Return (X, Y) of the center of cell containing provided text 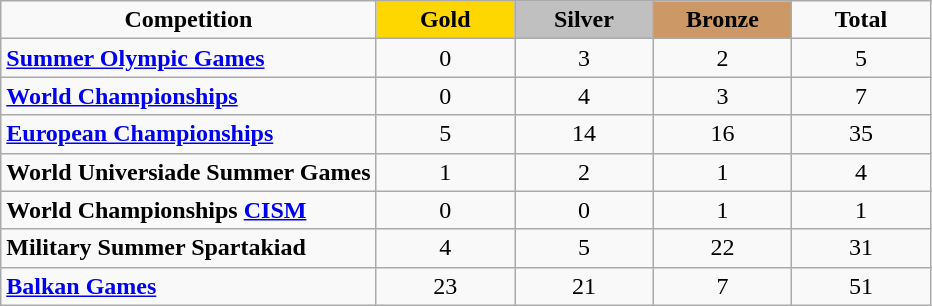
Balkan Games (188, 286)
23 (446, 286)
Silver (584, 20)
Total (862, 20)
World Championships (188, 96)
World Universiade Summer Games (188, 172)
14 (584, 134)
Gold (446, 20)
16 (722, 134)
World Championships CISM (188, 210)
Summer Olympic Games (188, 58)
21 (584, 286)
31 (862, 248)
Bronze (722, 20)
22 (722, 248)
European Championships (188, 134)
Military Summer Spartakiad (188, 248)
51 (862, 286)
35 (862, 134)
Competition (188, 20)
